Return [X, Y] of the center of cell containing provided text 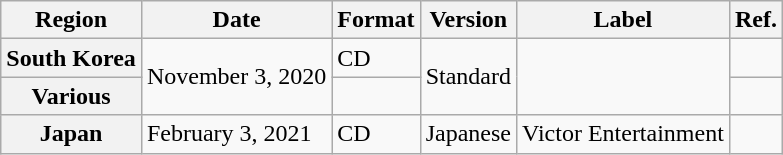
Japanese [468, 134]
Japan [72, 134]
Version [468, 20]
Ref. [756, 20]
Date [236, 20]
Label [622, 20]
Various [72, 96]
February 3, 2021 [236, 134]
November 3, 2020 [236, 77]
Standard [468, 77]
Victor Entertainment [622, 134]
South Korea [72, 58]
Format [376, 20]
Region [72, 20]
